Identify which cell holds the provided text, then report its (X, Y) central coordinate. 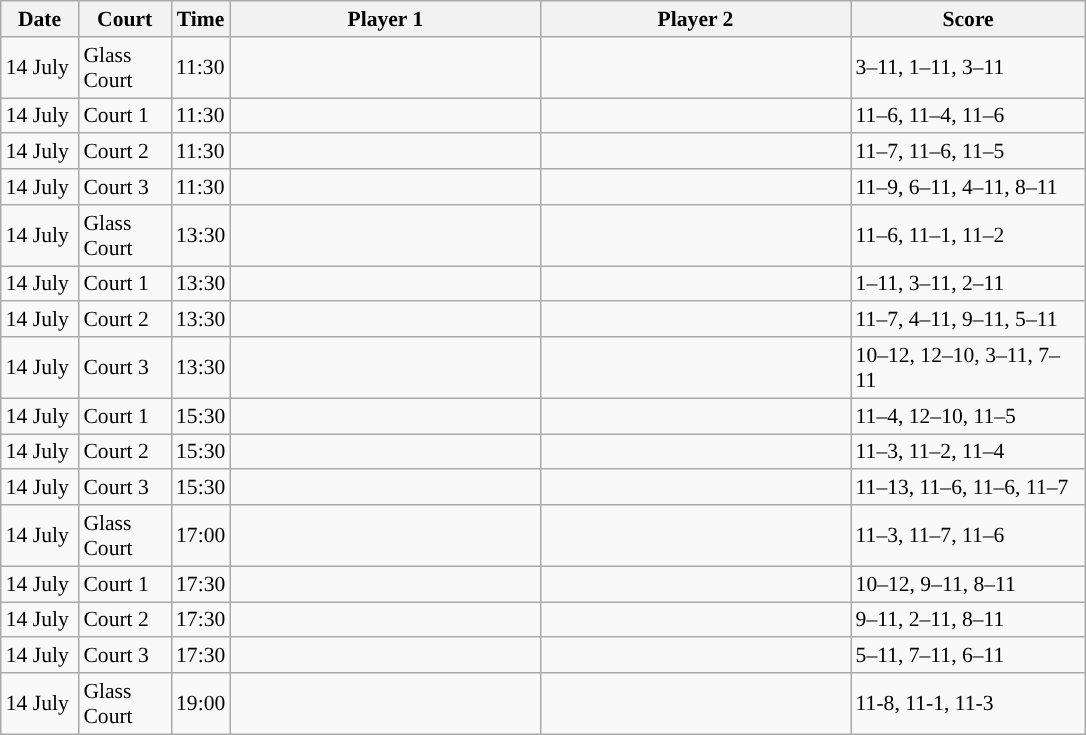
11–3, 11–7, 11–6 (968, 536)
11-8, 11-1, 11-3 (968, 704)
Player 2 (695, 19)
10–12, 12–10, 3–11, 7–11 (968, 368)
11–3, 11–2, 11–4 (968, 452)
11–7, 4–11, 9–11, 5–11 (968, 320)
1–11, 3–11, 2–11 (968, 284)
11–7, 11–6, 11–5 (968, 152)
Score (968, 19)
Time (200, 19)
3–11, 1–11, 3–11 (968, 68)
11–4, 12–10, 11–5 (968, 416)
19:00 (200, 704)
11–9, 6–11, 4–11, 8–11 (968, 187)
11–6, 11–4, 11–6 (968, 116)
17:00 (200, 536)
10–12, 9–11, 8–11 (968, 584)
Date (40, 19)
11–6, 11–1, 11–2 (968, 236)
Court (124, 19)
5–11, 7–11, 6–11 (968, 656)
Player 1 (385, 19)
11–13, 11–6, 11–6, 11–7 (968, 488)
9–11, 2–11, 8–11 (968, 620)
